Provide the (X, Y) coordinate of the cell's center where the given text is located.  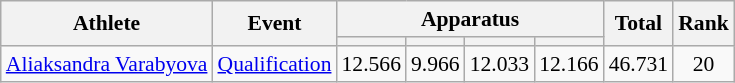
Athlete (107, 24)
Total (638, 24)
Event (274, 24)
12.566 (372, 64)
Aliaksandra Varabyova (107, 64)
12.166 (568, 64)
Apparatus (470, 19)
9.966 (436, 64)
Qualification (274, 64)
20 (704, 64)
Rank (704, 24)
46.731 (638, 64)
12.033 (500, 64)
